Identify which cell holds the provided text, then report its [X, Y] central coordinate. 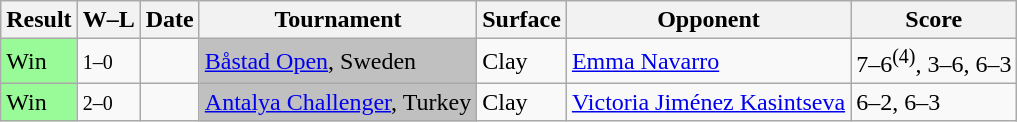
Victoria Jiménez Kasintseva [708, 102]
Tournament [338, 20]
Date [170, 20]
Score [934, 20]
7–6(4), 3–6, 6–3 [934, 62]
Result [39, 20]
Surface [522, 20]
2–0 [108, 102]
W–L [108, 20]
1–0 [108, 62]
6–2, 6–3 [934, 102]
Opponent [708, 20]
Båstad Open, Sweden [338, 62]
Antalya Challenger, Turkey [338, 102]
Emma Navarro [708, 62]
